Return (X, Y) of the center of cell containing provided text 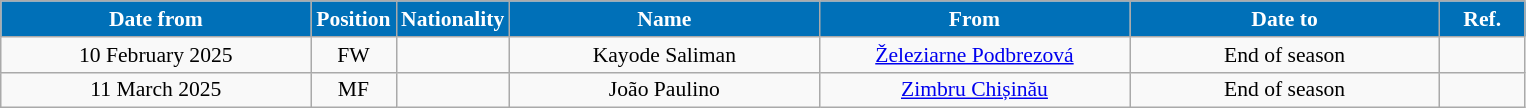
Position (354, 19)
Date to (1285, 19)
11 March 2025 (156, 90)
MF (354, 90)
João Paulino (664, 90)
Zimbru Chișinău (974, 90)
FW (354, 55)
Železiarne Podbrezová (974, 55)
10 February 2025 (156, 55)
Date from (156, 19)
Ref. (1482, 19)
From (974, 19)
Kayode Saliman (664, 55)
Nationality (452, 19)
Name (664, 19)
